Locate the cell with the specified text and output its [X, Y] center coordinate. 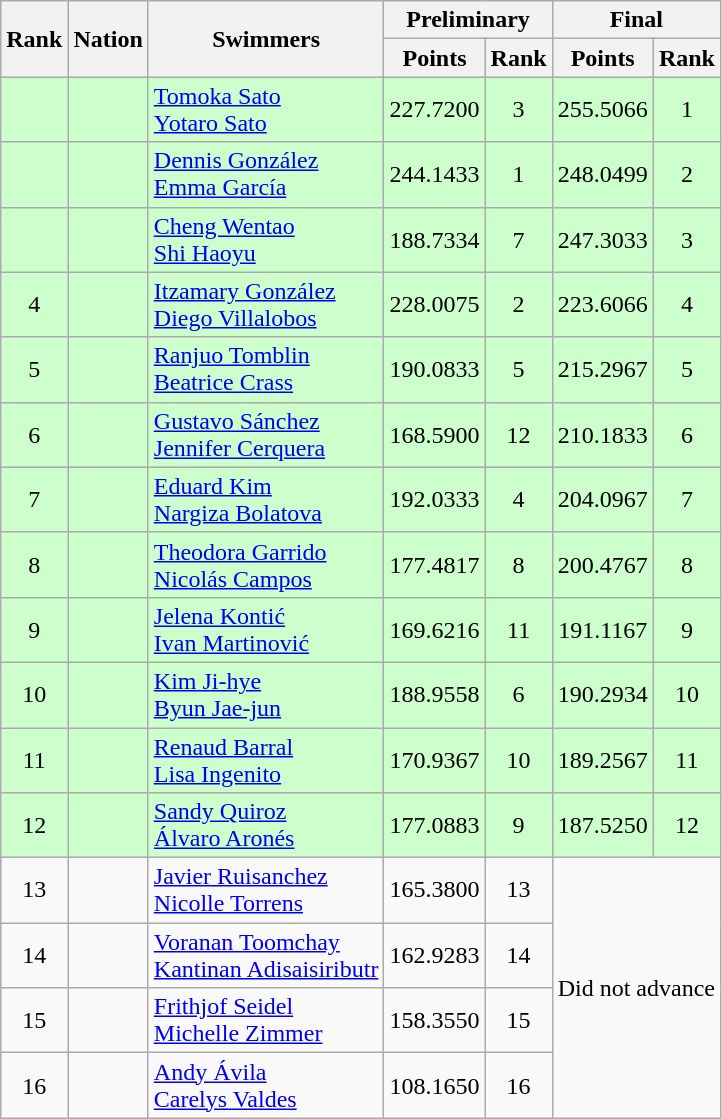
Jelena KontićIvan Martinović [266, 630]
Gustavo SánchezJennifer Cerquera [266, 434]
Did not advance [636, 988]
Javier RuisanchezNicolle Torrens [266, 890]
190.0833 [434, 370]
108.1650 [434, 1086]
169.6216 [434, 630]
255.5066 [602, 110]
187.5250 [602, 826]
189.2567 [602, 760]
Theodora GarridoNicolás Campos [266, 564]
Preliminary [468, 20]
204.0967 [602, 500]
Final [636, 20]
244.1433 [434, 174]
248.0499 [602, 174]
200.4767 [602, 564]
168.5900 [434, 434]
190.2934 [602, 694]
Cheng WentaoShi Haoyu [266, 240]
Eduard KimNargiza Bolatova [266, 500]
192.0333 [434, 500]
Sandy QuirozÁlvaro Aronés [266, 826]
Tomoka SatoYotaro Sato [266, 110]
Nation [108, 39]
215.2967 [602, 370]
162.9283 [434, 956]
223.6066 [602, 304]
228.0075 [434, 304]
191.1167 [602, 630]
Renaud BarralLisa Ingenito [266, 760]
188.9558 [434, 694]
170.9367 [434, 760]
Voranan ToomchayKantinan Adisaisiributr [266, 956]
Kim Ji-hyeByun Jae-jun [266, 694]
177.4817 [434, 564]
Ranjuo TomblinBeatrice Crass [266, 370]
165.3800 [434, 890]
227.7200 [434, 110]
247.3033 [602, 240]
Dennis GonzálezEmma García [266, 174]
Frithjof SeidelMichelle Zimmer [266, 1020]
Andy ÁvilaCarelys Valdes [266, 1086]
188.7334 [434, 240]
210.1833 [602, 434]
Itzamary GonzálezDiego Villalobos [266, 304]
Swimmers [266, 39]
158.3550 [434, 1020]
177.0883 [434, 826]
